Return [X, Y] of the center of cell containing provided text 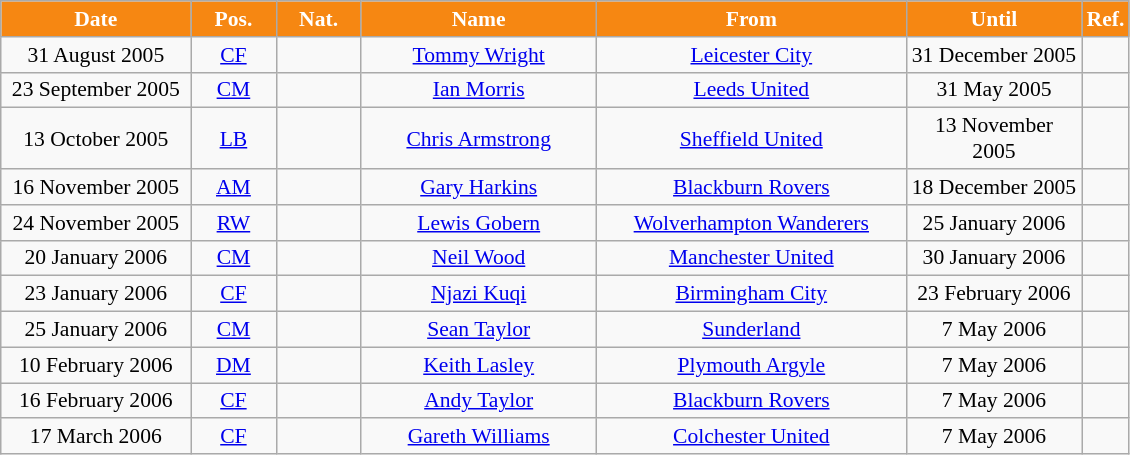
23 September 2005 [96, 90]
Pos. [234, 19]
Tommy Wright [478, 55]
LB [234, 138]
Neil Wood [478, 258]
18 December 2005 [994, 187]
23 February 2006 [994, 294]
Njazi Kuqi [478, 294]
Keith Lasley [478, 365]
Ref. [1106, 19]
DM [234, 365]
31 August 2005 [96, 55]
Nat. [318, 19]
Birmingham City [751, 294]
16 November 2005 [96, 187]
31 December 2005 [994, 55]
Sheffield United [751, 138]
Andy Taylor [478, 401]
Leeds United [751, 90]
Name [478, 19]
Colchester United [751, 437]
Chris Armstrong [478, 138]
Sean Taylor [478, 330]
23 January 2006 [96, 294]
Gareth Williams [478, 437]
From [751, 19]
Wolverhampton Wanderers [751, 223]
AM [234, 187]
Gary Harkins [478, 187]
16 February 2006 [96, 401]
Date [96, 19]
RW [234, 223]
Plymouth Argyle [751, 365]
24 November 2005 [96, 223]
17 March 2006 [96, 437]
Manchester United [751, 258]
Until [994, 19]
13 October 2005 [96, 138]
31 May 2005 [994, 90]
20 January 2006 [96, 258]
Ian Morris [478, 90]
Lewis Gobern [478, 223]
10 February 2006 [96, 365]
30 January 2006 [994, 258]
Sunderland [751, 330]
13 November 2005 [994, 138]
Leicester City [751, 55]
